Return the (x, y) coordinate for the center point of the cell that contains the specified text.  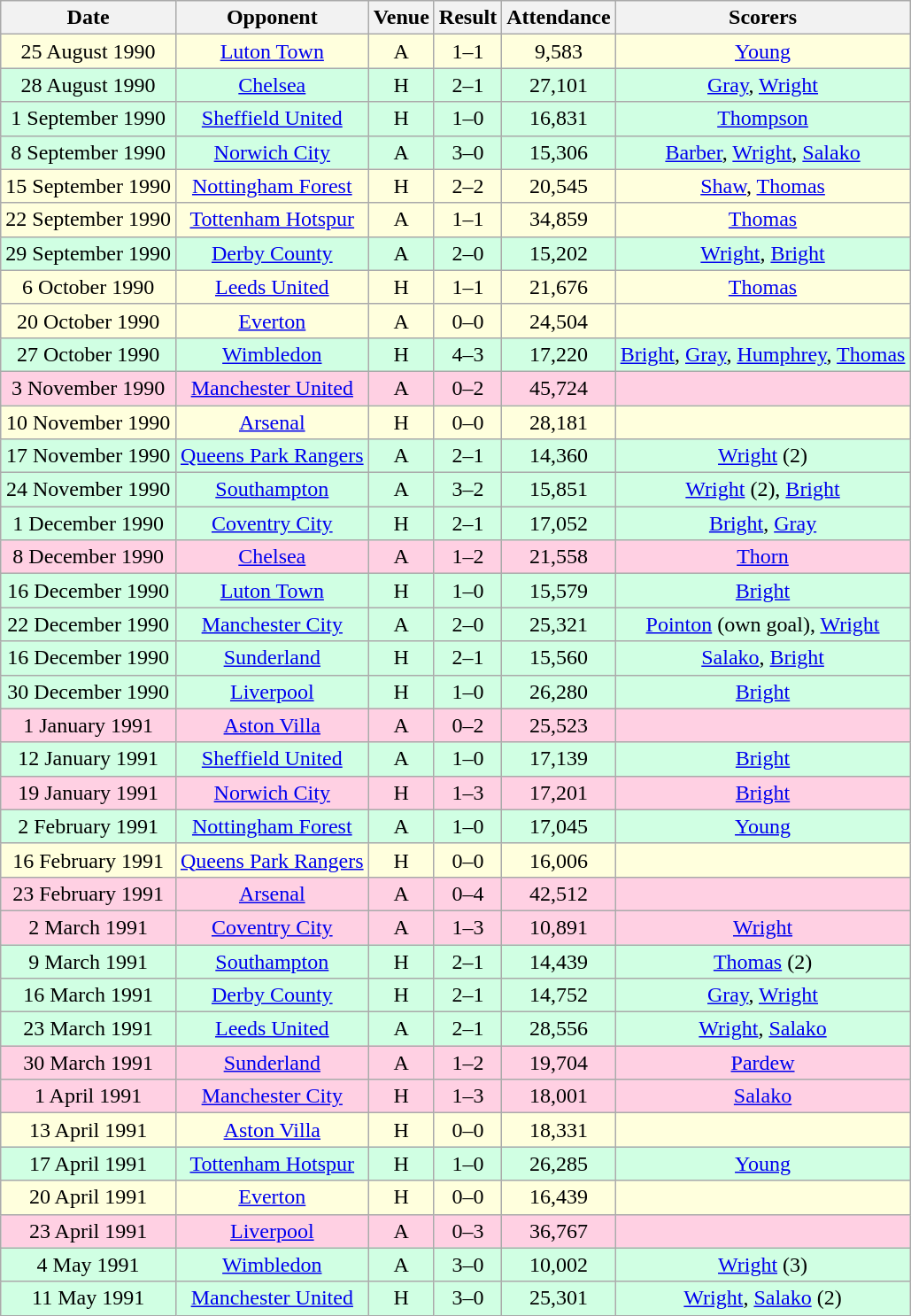
22 December 1990 (89, 624)
34,859 (559, 220)
16,831 (559, 119)
Bright, Gray, Humphrey, Thomas (763, 354)
19,704 (559, 1063)
9 March 1991 (89, 961)
Wright, Salako (2) (763, 1298)
1 January 1991 (89, 725)
10,891 (559, 927)
20,545 (559, 186)
15,202 (559, 253)
25,301 (559, 1298)
28,556 (559, 1029)
24 November 1990 (89, 490)
15,851 (559, 490)
8 September 1990 (89, 152)
1 December 1990 (89, 523)
17 April 1991 (89, 1164)
2 March 1991 (89, 927)
0–4 (467, 894)
42,512 (559, 894)
20 October 1990 (89, 321)
Opponent (272, 18)
Wright, Bright (763, 253)
26,285 (559, 1164)
Wright (2) (763, 456)
10 November 1990 (89, 422)
1 April 1991 (89, 1096)
Wright (2), Bright (763, 490)
27 October 1990 (89, 354)
Shaw, Thomas (763, 186)
9,583 (559, 51)
Wright (3) (763, 1265)
16 March 1991 (89, 995)
25 August 1990 (89, 51)
23 April 1991 (89, 1231)
Thomas (2) (763, 961)
10,002 (559, 1265)
Scorers (763, 18)
15,579 (559, 591)
16,439 (559, 1197)
28 August 1990 (89, 85)
4–3 (467, 354)
16,006 (559, 860)
Bright, Gray (763, 523)
30 March 1991 (89, 1063)
2–2 (467, 186)
17,052 (559, 523)
18,001 (559, 1096)
20 April 1991 (89, 1197)
4 May 1991 (89, 1265)
Salako (763, 1096)
36,767 (559, 1231)
14,752 (559, 995)
14,439 (559, 961)
27,101 (559, 85)
17,220 (559, 354)
0–3 (467, 1231)
3–2 (467, 490)
Date (89, 18)
Salako, Bright (763, 658)
Pointon (own goal), Wright (763, 624)
17,139 (559, 759)
24,504 (559, 321)
6 October 1990 (89, 287)
Pardew (763, 1063)
13 April 1991 (89, 1130)
18,331 (559, 1130)
Thorn (763, 557)
17,201 (559, 793)
Barber, Wright, Salako (763, 152)
28,181 (559, 422)
45,724 (559, 388)
21,558 (559, 557)
26,280 (559, 692)
17,045 (559, 826)
25,321 (559, 624)
22 September 1990 (89, 220)
15,560 (559, 658)
3 November 1990 (89, 388)
29 September 1990 (89, 253)
Wright (763, 927)
19 January 1991 (89, 793)
30 December 1990 (89, 692)
17 November 1990 (89, 456)
Thompson (763, 119)
11 May 1991 (89, 1298)
Wright, Salako (763, 1029)
1 September 1990 (89, 119)
25,523 (559, 725)
Result (467, 18)
15 September 1990 (89, 186)
23 March 1991 (89, 1029)
14,360 (559, 456)
21,676 (559, 287)
15,306 (559, 152)
Attendance (559, 18)
12 January 1991 (89, 759)
Venue (401, 18)
2 February 1991 (89, 826)
16 February 1991 (89, 860)
8 December 1990 (89, 557)
23 February 1991 (89, 894)
